Determine the (x, y) coordinate at the center of the cell enclosing the given text.  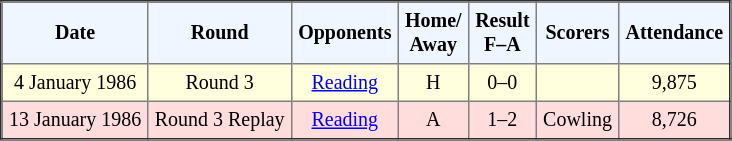
9,875 (675, 83)
0–0 (502, 83)
8,726 (675, 120)
4 January 1986 (75, 83)
Home/Away (433, 33)
Attendance (675, 33)
Scorers (577, 33)
A (433, 120)
1–2 (502, 120)
13 January 1986 (75, 120)
Opponents (344, 33)
H (433, 83)
Round (220, 33)
Cowling (577, 120)
ResultF–A (502, 33)
Round 3 (220, 83)
Date (75, 33)
Round 3 Replay (220, 120)
